Pinpoint the cell where the given text exists, returning its (x, y) midpoint coordinate. 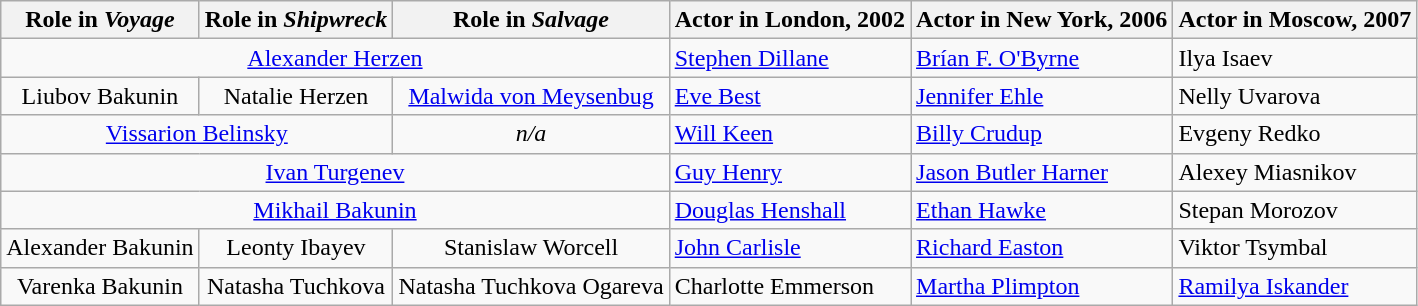
John Carlisle (790, 248)
Ilya Isaev (1295, 58)
Role in Shipwreck (296, 20)
n/a (531, 134)
Role in Voyage (100, 20)
Alexander Bakunin (100, 248)
Charlotte Emmerson (790, 286)
Richard Easton (1042, 248)
Natalie Herzen (296, 96)
Eve Best (790, 96)
Varenka Bakunin (100, 286)
Natasha Tuchkova (296, 286)
Jennifer Ehle (1042, 96)
Douglas Henshall (790, 210)
Stanislaw Worcell (531, 248)
Stepan Morozov (1295, 210)
Leonty Ibayev (296, 248)
Alexey Miasnikov (1295, 172)
Billy Crudup (1042, 134)
Viktor Tsymbal (1295, 248)
Malwida von Meysenbug (531, 96)
Martha Plimpton (1042, 286)
Ramilya Iskander (1295, 286)
Evgeny Redko (1295, 134)
Jason Butler Harner (1042, 172)
Guy Henry (790, 172)
Liubov Bakunin (100, 96)
Alexander Herzen (335, 58)
Actor in New York, 2006 (1042, 20)
Nelly Uvarova (1295, 96)
Ethan Hawke (1042, 210)
Stephen Dillane (790, 58)
Actor in London, 2002 (790, 20)
Mikhail Bakunin (335, 210)
Role in Salvage (531, 20)
Vissarion Belinsky (197, 134)
Natasha Tuchkova Ogareva (531, 286)
Ivan Turgenev (335, 172)
Will Keen (790, 134)
Brían F. O'Byrne (1042, 58)
Actor in Moscow, 2007 (1295, 20)
